Locate the cell with the specified text and output its [x, y] center coordinate. 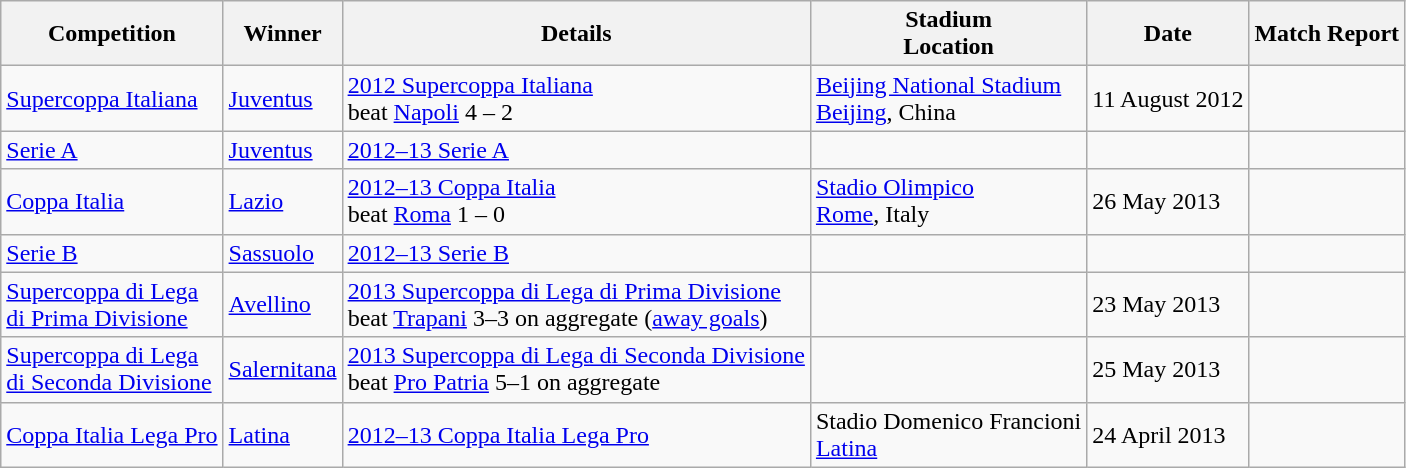
2012–13 Serie A [576, 150]
Coppa Italia [112, 202]
2013 Supercoppa di Lega di Prima Divisionebeat Trapani 3–3 on aggregate (away goals) [576, 304]
24 April 2013 [1168, 434]
Supercoppa di Legadi Seconda Divisione [112, 370]
2012–13 Coppa Italiabeat Roma 1 – 0 [576, 202]
Serie A [112, 150]
Winner [282, 34]
Coppa Italia Lega Pro [112, 434]
2012 Supercoppa Italianabeat Napoli 4 – 2 [576, 98]
Avellino [282, 304]
Supercoppa Italiana [112, 98]
Sassuolo [282, 253]
Latina [282, 434]
Serie B [112, 253]
Stadio Domenico FrancioniLatina [948, 434]
26 May 2013 [1168, 202]
Lazio [282, 202]
Beijing National StadiumBeijing, China [948, 98]
25 May 2013 [1168, 370]
23 May 2013 [1168, 304]
2012–13 Serie B [576, 253]
Details [576, 34]
2012–13 Coppa Italia Lega Pro [576, 434]
11 August 2012 [1168, 98]
Stadio OlimpicoRome, Italy [948, 202]
Supercoppa di Legadi Prima Divisione [112, 304]
Date [1168, 34]
2013 Supercoppa di Lega di Seconda Divisionebeat Pro Patria 5–1 on aggregate [576, 370]
StadiumLocation [948, 34]
Competition [112, 34]
Match Report [1327, 34]
Salernitana [282, 370]
